Extract the [x, y] coordinate from the center of the cell holding the provided text.  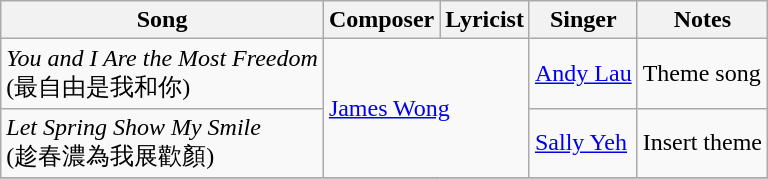
Andy Lau [583, 74]
Song [162, 20]
James Wong [426, 108]
Singer [583, 20]
Theme song [702, 74]
Let Spring Show My Smile(趁春濃為我展歡顏) [162, 143]
Notes [702, 20]
Composer [381, 20]
Lyricist [485, 20]
Insert theme [702, 143]
Sally Yeh [583, 143]
You and I Are the Most Freedom (最自由是我和你) [162, 74]
